Detect which cell encompasses the target text, then output its [X, Y] center coordinate. 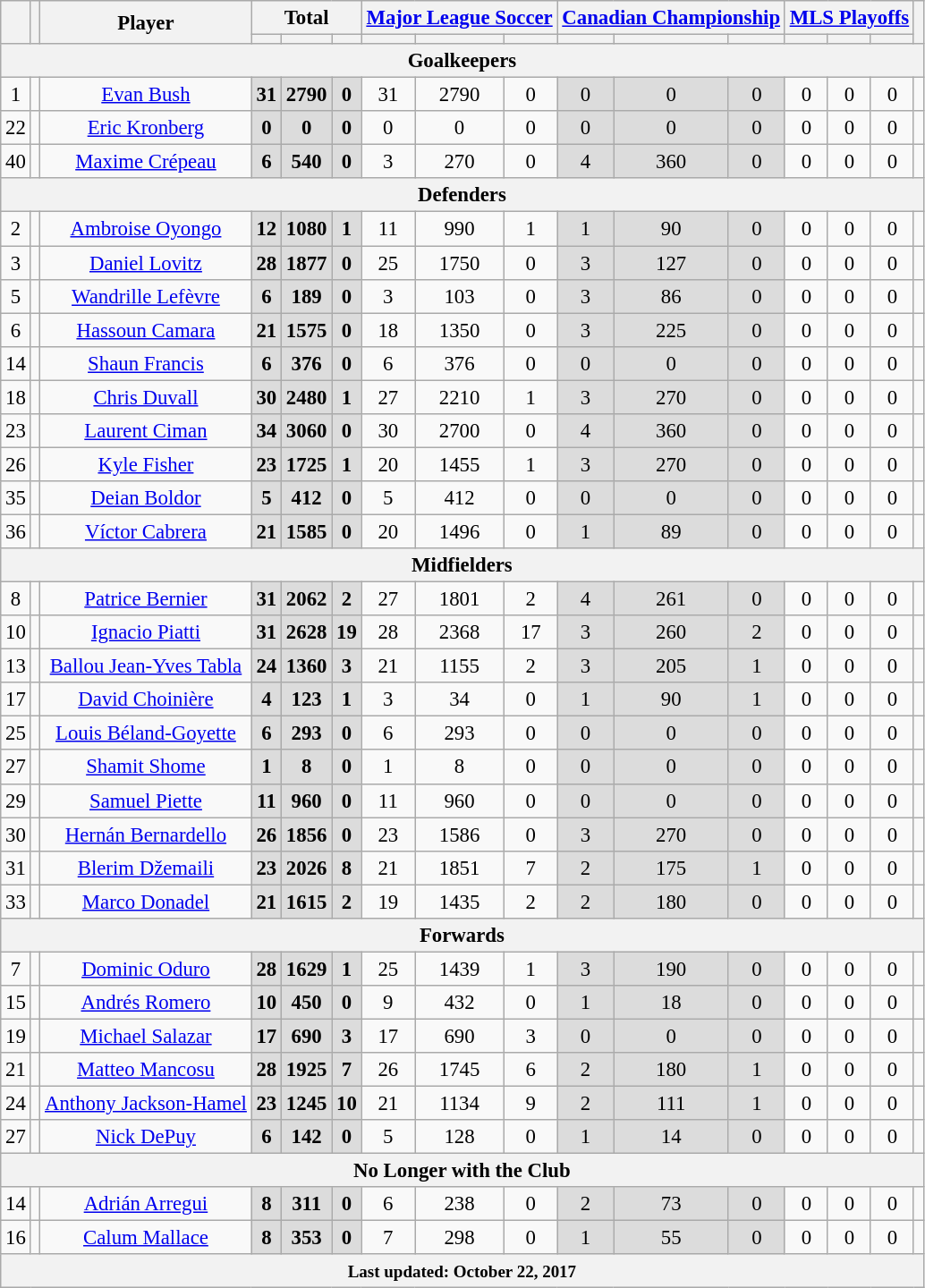
Samuel Piette [146, 801]
David Choinière [146, 699]
111 [671, 1104]
2368 [460, 632]
35 [16, 498]
260 [671, 632]
1455 [460, 464]
1750 [460, 263]
1435 [460, 902]
Defenders [462, 196]
Víctor Cabrera [146, 531]
2480 [307, 397]
127 [671, 263]
311 [307, 1204]
1615 [307, 902]
Ignacio Piatti [146, 632]
Chris Duvall [146, 397]
Deian Boldor [146, 498]
2210 [460, 397]
Hernán Bernardello [146, 835]
1496 [460, 531]
298 [460, 1238]
33 [16, 902]
55 [671, 1238]
Last updated: October 22, 2017 [462, 1271]
Anthony Jackson-Hamel [146, 1104]
1245 [307, 1104]
Michael Salazar [146, 1036]
Patrice Bernier [146, 599]
Blerim Džemaili [146, 868]
Wandrille Lefèvre [146, 296]
1134 [460, 1104]
12 [267, 229]
432 [460, 1003]
1629 [307, 969]
1585 [307, 531]
2700 [460, 431]
Kyle Fisher [146, 464]
2628 [307, 632]
Midfielders [462, 565]
1080 [307, 229]
29 [16, 801]
36 [16, 531]
Andrés Romero [146, 1003]
353 [307, 1238]
990 [460, 229]
1745 [460, 1070]
1851 [460, 868]
Ambroise Oyongo [146, 229]
Evan Bush [146, 95]
Canadian Championship [671, 18]
16 [16, 1238]
Shamit Shome [146, 767]
Dominic Oduro [146, 969]
1877 [307, 263]
Total [306, 18]
Goalkeepers [462, 61]
15 [16, 1003]
238 [460, 1204]
450 [307, 1003]
1586 [460, 835]
MLS Playoffs [849, 18]
Major League Soccer [460, 18]
1439 [460, 969]
3060 [307, 431]
142 [307, 1137]
261 [671, 599]
123 [307, 699]
1350 [460, 330]
Laurent Ciman [146, 431]
2062 [307, 599]
Louis Béland-Goyette [146, 733]
1575 [307, 330]
Ballou Jean-Yves Tabla [146, 666]
128 [460, 1137]
86 [671, 296]
No Longer with the Club [462, 1171]
Nick DePuy [146, 1137]
Shaun Francis [146, 363]
205 [671, 666]
189 [307, 296]
103 [460, 296]
Hassoun Camara [146, 330]
73 [671, 1204]
540 [307, 162]
Marco Donadel [146, 902]
Matteo Mancosu [146, 1070]
89 [671, 531]
225 [671, 330]
13 [16, 666]
1856 [307, 835]
175 [671, 868]
1725 [307, 464]
1801 [460, 599]
1925 [307, 1070]
Forwards [462, 936]
40 [16, 162]
Maxime Crépeau [146, 162]
190 [671, 969]
Player [146, 22]
Daniel Lovitz [146, 263]
22 [16, 128]
1360 [307, 666]
Eric Kronberg [146, 128]
1155 [460, 666]
2026 [307, 868]
Adrián Arregui [146, 1204]
Calum Mallace [146, 1238]
